Provide the (X, Y) coordinate of the cell's center where the given text is located.  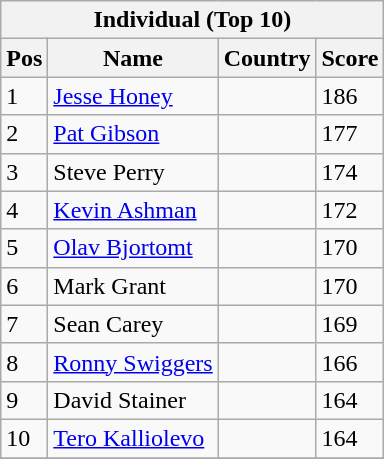
172 (350, 210)
Country (267, 58)
169 (350, 324)
7 (24, 324)
Jesse Honey (133, 96)
3 (24, 172)
Individual (Top 10) (192, 20)
177 (350, 134)
6 (24, 286)
1 (24, 96)
186 (350, 96)
Pat Gibson (133, 134)
2 (24, 134)
Name (133, 58)
10 (24, 438)
David Stainer (133, 400)
174 (350, 172)
9 (24, 400)
Sean Carey (133, 324)
Ronny Swiggers (133, 362)
4 (24, 210)
5 (24, 248)
8 (24, 362)
Pos (24, 58)
166 (350, 362)
Score (350, 58)
Kevin Ashman (133, 210)
Steve Perry (133, 172)
Olav Bjortomt (133, 248)
Tero Kalliolevo (133, 438)
Mark Grant (133, 286)
